Provide the [x, y] coordinate of the cell's center where the given text is located.  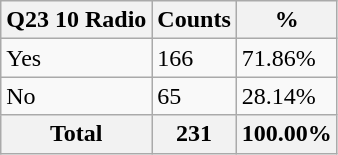
Counts [194, 20]
231 [194, 134]
Total [76, 134]
71.86% [286, 58]
65 [194, 96]
28.14% [286, 96]
166 [194, 58]
100.00% [286, 134]
Q23 10 Radio [76, 20]
Yes [76, 58]
% [286, 20]
No [76, 96]
